Identify which cell holds the provided text, then report its (X, Y) central coordinate. 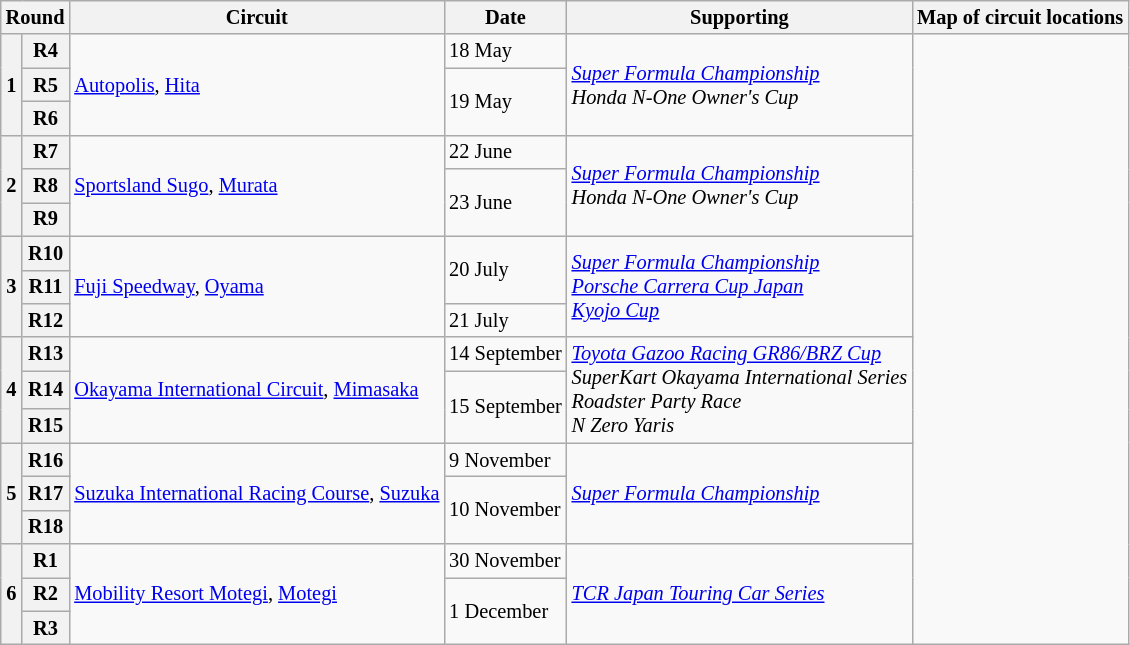
3 (12, 286)
R4 (46, 51)
R8 (46, 186)
5 (12, 494)
Map of circuit locations (1020, 17)
R13 (46, 354)
Autopolis, Hita (256, 84)
Toyota Gazoo Racing GR86/BRZ CupSuperKart Okayama International SeriesRoadster Party RaceN Zero Yaris (740, 390)
Date (505, 17)
R16 (46, 460)
Super Formula Championship (740, 494)
19 May (505, 102)
9 November (505, 460)
10 November (505, 510)
R10 (46, 253)
R12 (46, 320)
2 (12, 186)
22 June (505, 152)
Fuji Speedway, Oyama (256, 286)
R18 (46, 527)
1 December (505, 610)
R1 (46, 561)
R2 (46, 594)
1 (12, 84)
R5 (46, 85)
R7 (46, 152)
R15 (46, 426)
21 July (505, 320)
R14 (46, 390)
20 July (505, 270)
R11 (46, 287)
R9 (46, 219)
23 June (505, 202)
Round (36, 17)
R17 (46, 493)
14 September (505, 354)
Mobility Resort Motegi, Motegi (256, 594)
R3 (46, 628)
30 November (505, 561)
6 (12, 594)
Okayama International Circuit, Mimasaka (256, 390)
Super Formula ChampionshipPorsche Carrera Cup JapanKyojo Cup (740, 286)
Circuit (256, 17)
Suzuka International Racing Course, Suzuka (256, 494)
Sportsland Sugo, Murata (256, 186)
TCR Japan Touring Car Series (740, 594)
Supporting (740, 17)
R6 (46, 118)
18 May (505, 51)
15 September (505, 407)
4 (12, 390)
